Capture the cell that displays the provided text and extract its (X, Y) central coordinate. 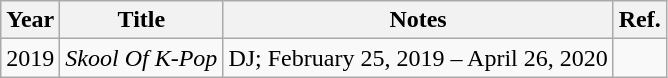
DJ; February 25, 2019 – April 26, 2020 (418, 58)
Notes (418, 20)
Title (142, 20)
Year (30, 20)
2019 (30, 58)
Skool Of K-Pop (142, 58)
Ref. (640, 20)
